From the cell containing the given text, extract its center point as (x, y) coordinate. 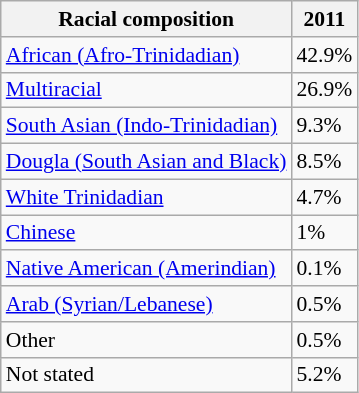
0.1% (324, 269)
Not stated (146, 375)
Native American (Amerindian) (146, 269)
1% (324, 233)
White Trinidadian (146, 197)
5.2% (324, 375)
9.3% (324, 126)
8.5% (324, 162)
Racial composition (146, 19)
Arab (Syrian/Lebanese) (146, 304)
Multiracial (146, 90)
26.9% (324, 90)
Dougla (South Asian and Black) (146, 162)
Other (146, 340)
South Asian (Indo-Trinidadian) (146, 126)
42.9% (324, 55)
4.7% (324, 197)
2011 (324, 19)
Chinese (146, 233)
African (Afro-Trinidadian) (146, 55)
